From the cell containing the given text, extract its center point as (X, Y) coordinate. 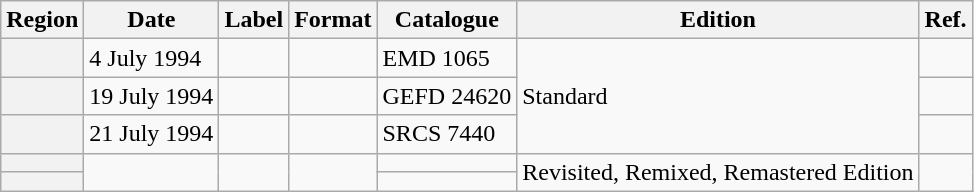
21 July 1994 (152, 134)
4 July 1994 (152, 58)
Region (42, 20)
Revisited, Remixed, Remastered Edition (718, 172)
Ref. (946, 20)
Edition (718, 20)
EMD 1065 (447, 58)
SRCS 7440 (447, 134)
Format (333, 20)
19 July 1994 (152, 96)
Label (254, 20)
Date (152, 20)
Standard (718, 96)
Catalogue (447, 20)
GEFD 24620 (447, 96)
